Search for the cell housing the specified text and yield its [x, y] center coordinate. 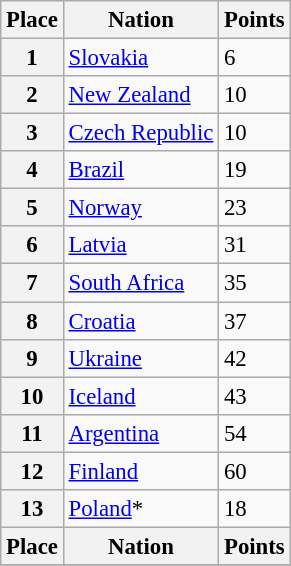
42 [254, 358]
18 [254, 509]
New Zealand [140, 95]
Czech Republic [140, 133]
13 [32, 509]
Brazil [140, 170]
11 [32, 433]
37 [254, 321]
Ukraine [140, 358]
Latvia [140, 245]
19 [254, 170]
South Africa [140, 283]
2 [32, 95]
31 [254, 245]
54 [254, 433]
Slovakia [140, 58]
12 [32, 471]
Iceland [140, 396]
5 [32, 208]
Finland [140, 471]
23 [254, 208]
Croatia [140, 321]
8 [32, 321]
Argentina [140, 433]
Poland* [140, 509]
1 [32, 58]
Norway [140, 208]
60 [254, 471]
3 [32, 133]
7 [32, 283]
35 [254, 283]
9 [32, 358]
4 [32, 170]
43 [254, 396]
